Search for the cell housing the specified text and yield its (X, Y) center coordinate. 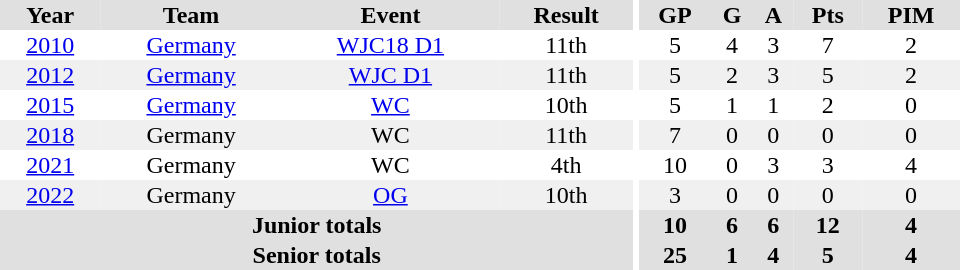
PIM (911, 15)
Senior totals (316, 255)
Pts (828, 15)
2022 (50, 195)
Junior totals (316, 225)
WJC D1 (390, 75)
GP (674, 15)
Result (566, 15)
OG (390, 195)
4th (566, 165)
25 (674, 255)
2015 (50, 105)
A (773, 15)
G (732, 15)
2012 (50, 75)
WJC18 D1 (390, 45)
Event (390, 15)
2021 (50, 165)
2018 (50, 135)
Year (50, 15)
12 (828, 225)
Team (191, 15)
2010 (50, 45)
